Locate the cell with the specified text and output its [x, y] center coordinate. 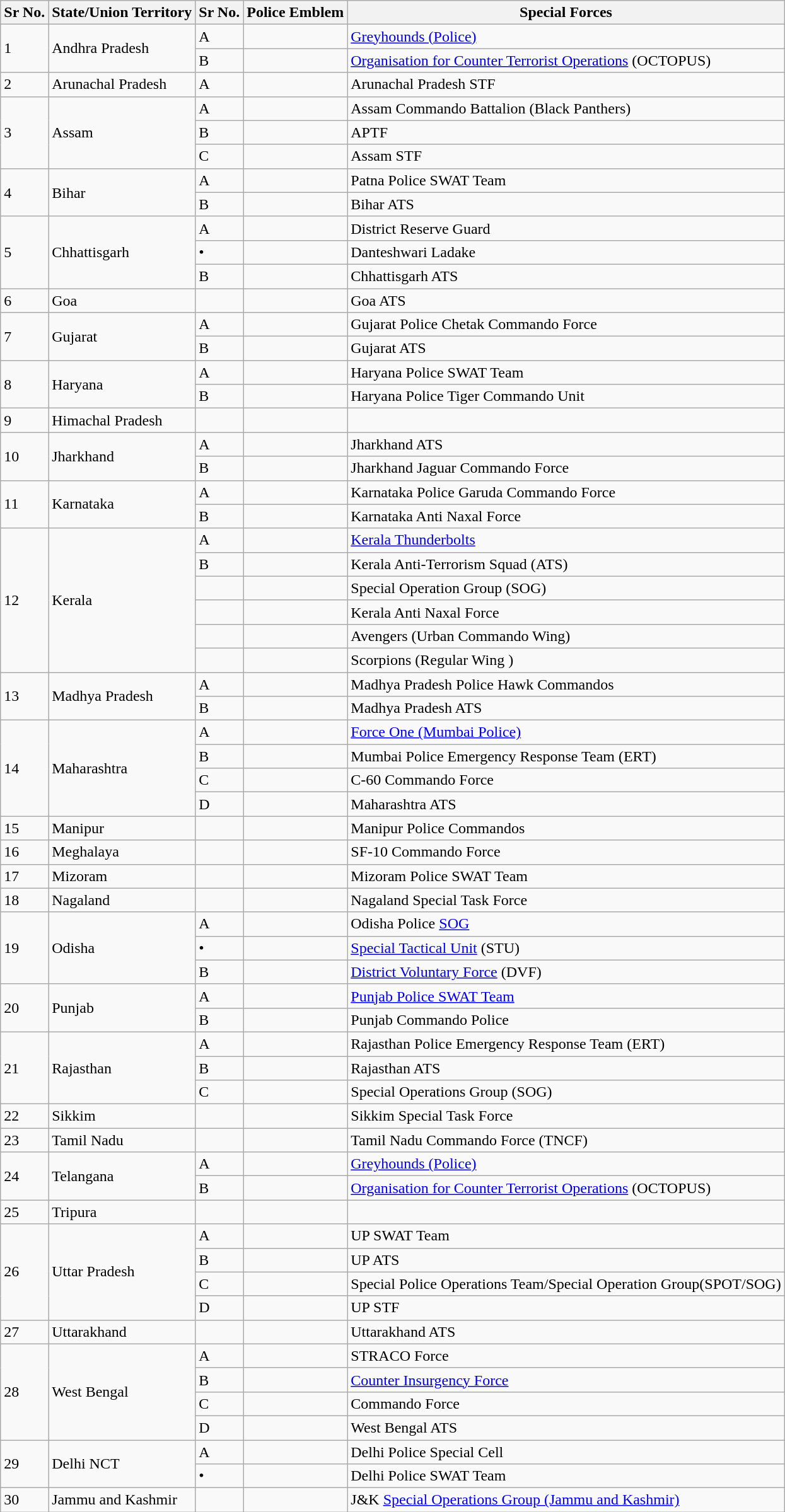
Delhi Police Special Cell [566, 1451]
17 [25, 876]
25 [25, 1212]
Punjab [122, 1008]
Assam [122, 132]
7 [25, 337]
Karnataka Anti Naxal Force [566, 516]
UP STF [566, 1308]
District Voluntary Force (DVF) [566, 972]
Jharkhand ATS [566, 444]
Mumbai Police Emergency Response Team (ERT) [566, 756]
Uttar Pradesh [122, 1272]
Nagaland Special Task Force [566, 900]
Manipur [122, 828]
Goa ATS [566, 301]
Mizoram Police SWAT Team [566, 876]
Himachal Pradesh [122, 420]
Special Operation Group (SOG) [566, 588]
Kerala [122, 600]
Rajasthan ATS [566, 1068]
West Bengal [122, 1392]
Special Tactical Unit (STU) [566, 948]
19 [25, 948]
2 [25, 84]
27 [25, 1332]
Gujarat [122, 337]
Jammu and Kashmir [122, 1500]
APTF [566, 132]
Haryana Police Tiger Commando Unit [566, 396]
Goa [122, 301]
Tripura [122, 1212]
Uttarakhand [122, 1332]
Jharkhand Jaguar Commando Force [566, 468]
23 [25, 1140]
Danteshwari Ladake [566, 252]
Haryana Police SWAT Team [566, 372]
18 [25, 900]
UP SWAT Team [566, 1236]
West Bengal ATS [566, 1428]
8 [25, 384]
Andhra Pradesh [122, 49]
Chhattisgarh ATS [566, 276]
Assam STF [566, 156]
Rajasthan Police Emergency Response Team (ERT) [566, 1044]
30 [25, 1500]
C-60 Commando Force [566, 780]
Madhya Pradesh ATS [566, 708]
Assam Commando Battalion (Black Panthers) [566, 108]
13 [25, 696]
6 [25, 301]
Police Emblem [295, 13]
Karnataka [122, 504]
15 [25, 828]
Rajasthan [122, 1068]
16 [25, 852]
Chhattisgarh [122, 252]
J&K Special Operations Group (Jammu and Kashmir) [566, 1500]
21 [25, 1068]
Karnataka Police Garuda Commando Force [566, 492]
Bihar ATS [566, 204]
Kerala Thunderbolts [566, 540]
Meghalaya [122, 852]
Avengers (Urban Commando Wing) [566, 636]
Gujarat Police Chetak Commando Force [566, 325]
Force One (Mumbai Police) [566, 732]
Special Police Operations Team/Special Operation Group(SPOT/SOG) [566, 1284]
26 [25, 1272]
Punjab Commando Police [566, 1020]
Telangana [122, 1176]
Tamil Nadu [122, 1140]
Odisha [122, 948]
20 [25, 1008]
Manipur Police Commandos [566, 828]
Odisha Police SOG [566, 924]
12 [25, 600]
Maharashtra [122, 768]
Scorpions (Regular Wing ) [566, 660]
5 [25, 252]
Sikkim [122, 1116]
22 [25, 1116]
Kerala Anti Naxal Force [566, 612]
Haryana [122, 384]
Counter Insurgency Force [566, 1380]
SF-10 Commando Force [566, 852]
Special Forces [566, 13]
29 [25, 1463]
Madhya Pradesh [122, 696]
Punjab Police SWAT Team [566, 996]
Patna Police SWAT Team [566, 180]
STRACO Force [566, 1356]
11 [25, 504]
9 [25, 420]
14 [25, 768]
Mizoram [122, 876]
Tamil Nadu Commando Force (TNCF) [566, 1140]
Special Operations Group (SOG) [566, 1092]
Uttarakhand ATS [566, 1332]
Arunachal Pradesh [122, 84]
3 [25, 132]
Bihar [122, 192]
Arunachal Pradesh STF [566, 84]
1 [25, 49]
State/Union Territory [122, 13]
Sikkim Special Task Force [566, 1116]
District Reserve Guard [566, 228]
28 [25, 1392]
Maharashtra ATS [566, 804]
24 [25, 1176]
Delhi Police SWAT Team [566, 1476]
10 [25, 456]
Jharkhand [122, 456]
4 [25, 192]
UP ATS [566, 1260]
Gujarat ATS [566, 349]
Commando Force [566, 1404]
Nagaland [122, 900]
Kerala Anti-Terrorism Squad (ATS) [566, 564]
Delhi NCT [122, 1463]
Madhya Pradesh Police Hawk Commandos [566, 684]
